Determine the (X, Y) coordinate at the center of the cell enclosing the given text.  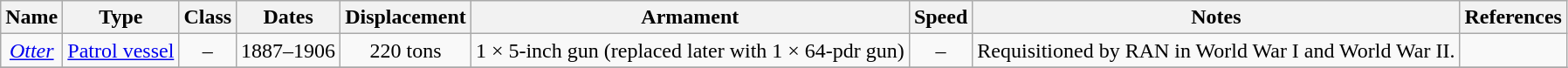
Otter (31, 51)
Speed (940, 17)
Dates (288, 17)
Class (208, 17)
Type (120, 17)
1 × 5-inch gun (replaced later with 1 × 64-pdr gun) (690, 51)
Requisitioned by RAN in World War I and World War II. (1216, 51)
Armament (690, 17)
1887–1906 (288, 51)
Patrol vessel (120, 51)
Displacement (406, 17)
Name (31, 17)
Notes (1216, 17)
References (1514, 17)
220 tons (406, 51)
